Return [x, y] of the center of cell containing provided text 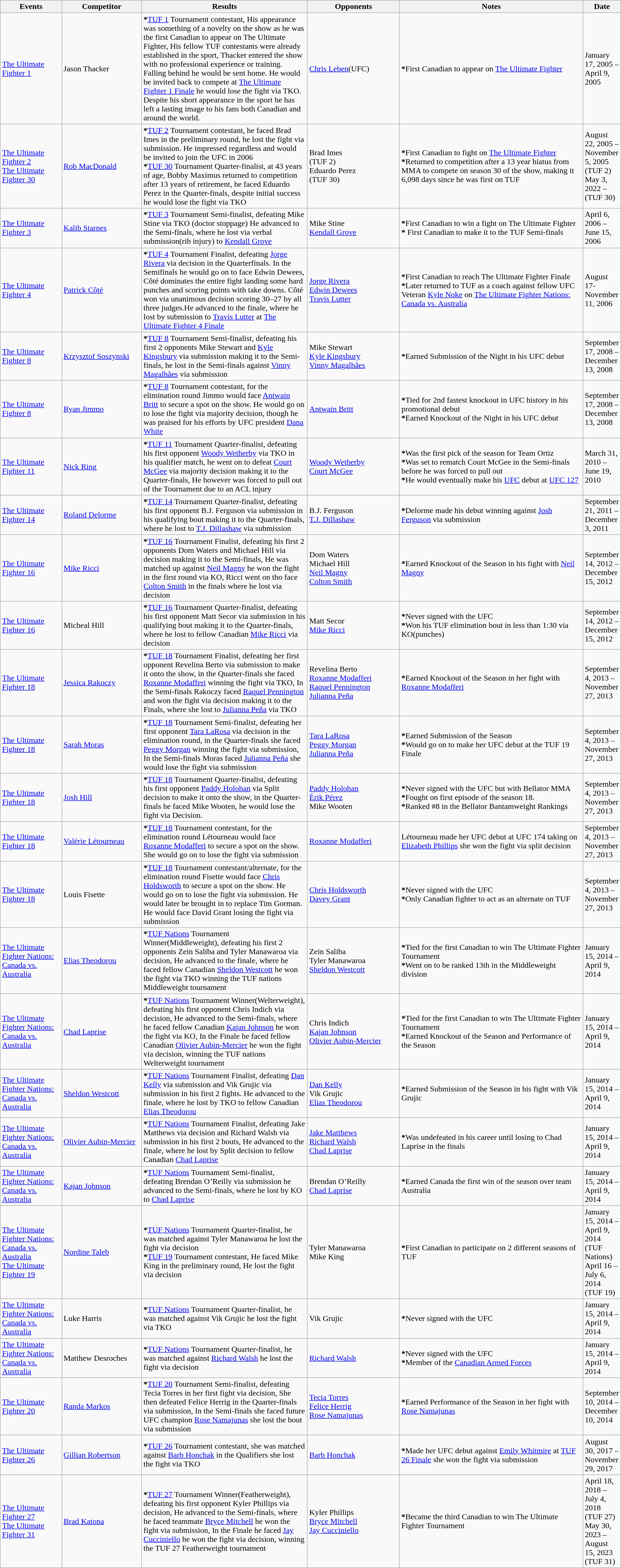
Mike Stine Kendall Grove [354, 228]
Brad Katona [102, 1521]
Patrick Côté [102, 290]
Events [31, 7]
Zein Saliba Tyler Manawaroa Sheldon Westcott [354, 961]
Antwain Britt [354, 409]
B.J. Ferguson T.J. Dillashaw [354, 515]
Olivier Aubin-Mercier [102, 1142]
Jason Thacker [102, 68]
*Became the third Canadian to win The Ultimate Fighter Tournament [491, 1521]
*TUF Nations Tournament Quarter-finalist, he was matched against Vik Grujic he lost the fight via TKO [225, 1319]
Nick Ring [102, 466]
*Tied for the first Canadian to win The Ultimate Fighter Tournament *Earned Knockout of the Season and Performance of the Season [491, 1031]
Krzysztof Soszynski [102, 356]
August 17-November 11, 2006 [602, 290]
Chris Indich Kajan Johnson Olivier Aubin-Mercier [354, 1031]
*Earned Canada the first win of the season over team Australia [491, 1186]
Tyler Manawaroa Mike King [354, 1252]
Matt Secor Mike Ricci [354, 625]
*Earned Performance of the Season in her fight with Rose Namajunas [491, 1406]
The Ultimate Fighter 26 [31, 1455]
Tara LaRosa Peggy Morgan Julianna Peña [354, 744]
January 17, 2005 – April 9, 2005 [602, 68]
Brendan O’Reilly Chad Laprise [354, 1186]
Jessica Rakoczy [102, 683]
Luke Harris [102, 1319]
Richard Walsh [354, 1358]
*TUF 26 Tournament contestant, she was matched against Barb Honchak in the Qualifiers she lost the fight via TKO [225, 1455]
The Ultimate Fighter 11 [31, 466]
Opponents [354, 7]
September 10, 2014 – December 10, 2014 [602, 1406]
August 22, 2005 – November 5, 2005(TUF 2) May 3, 2022 –(TUF 30) [602, 166]
Barb Honchak [354, 1455]
Sarah Moras [102, 744]
Results [225, 7]
Ryan Jimmo [102, 409]
Chris Holdsworth Davey Grant [354, 894]
The Ultimate Fighter 20 [31, 1406]
Roland Delorme [102, 515]
*First Canadian to appear on The Ultimate Fighter [491, 68]
Sheldon Westcott [102, 1093]
The Ultimate Fighter 14 [31, 515]
Competitor [102, 7]
Randa Markos [102, 1406]
*TUF Nations Tournament Semi-finalist, defeating Brendan O’Reilly via submission he advanced to the Semi-finals, where he lost by KO to Chad Laprise [225, 1186]
*Tied for 2nd fastest knockout in UFC history in his promotional debut *Earned Knockout of the Night in his UFC debut [491, 409]
The Ultimate Fighter Nations: Canada vs. AustraliaThe Ultimate Fighter 19 [31, 1252]
*Earned Knockout of the Season in his fight with Neil Magny [491, 568]
Chris Leben(UFC) [354, 68]
Matthew Desroches [102, 1358]
Roxanne Modafferi [354, 842]
*First Canadian to participate on 2 different seasons of TUF [491, 1252]
*Delorme made his debut winning against Josh Ferguson via submission [491, 515]
The Ultimate Fighter 3 [31, 228]
Notes [491, 7]
April 6, 2006 – June 15, 2006 [602, 228]
March 31, 2010 – June 19, 2010 [602, 466]
Kajan Johnson [102, 1186]
*Never signed with the UFC *Member of the Canadian Armed Forces [491, 1358]
September 21, 2011 – December 3, 2011 [602, 515]
Gillian Robertson [102, 1455]
*First Canadian to win a fight on The Ultimate Fighter * First Canadian to make it to the TUF Semi-finals [491, 228]
*Earned Submission of the Night in his UFC debut [491, 356]
Dan Kelly Vik Grujic Elias Theodorou [354, 1093]
*Earned Submission of the Season *Would go on to make her UFC debut at the TUF 19 Finale [491, 744]
Paddy Holohan Érik Pérez Mike Wooten [354, 798]
April 18, 2018 – July 4, 2018 (TUF 27)May 30, 2023 – August 15, 2023 (TUF 31) [602, 1521]
August 30, 2017 – November 29, 2017 [602, 1455]
*Never signed with the UFC [491, 1319]
January 15, 2014 – April 9, 2014(TUF Nations) April 16 – July 6, 2014(TUF 19) [602, 1252]
Louis Fisette [102, 894]
Josh Hill [102, 798]
*Made her UFC debut against Emily Whitmire at TUF 26 Finale she won the fight via submission [491, 1455]
*Never signed with the UFC *Won his TUF elimination bout in less than 1:30 via KO(punches) [491, 625]
Jake Matthews Richard Walsh Chad Laprise [354, 1142]
Chad Laprise [102, 1031]
*Never signed with the UFC *Only Canadian fighter to act as an alternate on TUF [491, 894]
Mike Stewart Kyle Kingsbury Vinny Magalhães [354, 356]
Nordine Taleb [102, 1252]
Rob MacDonald [102, 166]
Revelina Berto Roxanne Modafferi Raquel Pennington Julianna Peña [354, 683]
The Ultimate Fighter 1 [31, 68]
*Earned Submission of the Season in his fight with Vik Grujic [491, 1093]
Brad Imes(TUF 2) Eduardo Perez(TUF 30) [354, 166]
Dom Waters Michael Hill Neil Magny Colton Smith [354, 568]
Mike Ricci [102, 568]
*Never signed with the UFC but with Bellator MMA *Fought on first episode of the season 18. *Ranked #8 in the Bellator Bantamweight Rankings [491, 798]
Tecia Torres Felice Herrig Rose Namajunas [354, 1406]
Vik Grujic [354, 1319]
Woody Wetherby Court McGee [354, 466]
*Earned Knockout of the Season in her fight with Roxanne Modafferi [491, 683]
Kyler Phillips Bryce Mitchell Jay Cucciniello [354, 1521]
The Ultimate Fighter 2The Ultimate Fighter 30 [31, 166]
Date [602, 7]
*Tied for the first Canadian to win The Ultimate Fighter Tournament *Went on to be ranked 13th in the Middleweight division [491, 961]
The Ultimate Fighter 4 [31, 290]
The Ultimate Fighter 27The Ultimate Fighter 31 [31, 1521]
*TUF Nations Tournament Quarter-finalist, he was matched against Richard Walsh he lost the fight via decision [225, 1358]
Kalib Starnes [102, 228]
Elias Theodorou [102, 961]
Valérie Létourneau [102, 842]
Micheal Hill [102, 625]
*Was undefeated in his career until losing to Chad Laprise in the finals [491, 1142]
Létourneau made her UFC debut at UFC 174 taking on Elizabeth Phillips she won the fight via split decision [491, 842]
Jorge Rivera Edwin Dewees Travis Lutter [354, 290]
